Capture the cell that displays the provided text and extract its (X, Y) central coordinate. 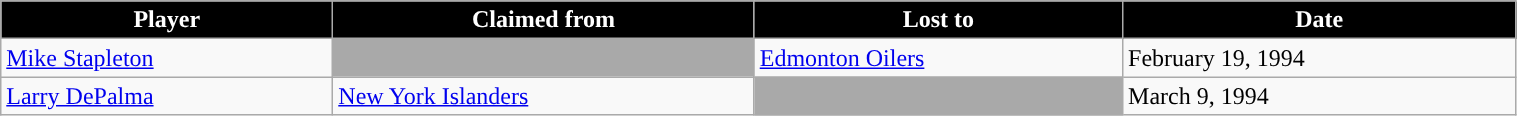
Larry DePalma (167, 96)
Mike Stapleton (167, 58)
March 9, 1994 (1320, 96)
Claimed from (544, 20)
Date (1320, 20)
February 19, 1994 (1320, 58)
New York Islanders (544, 96)
Lost to (938, 20)
Edmonton Oilers (938, 58)
Player (167, 20)
